From the cell containing the given text, extract its center point as [x, y] coordinate. 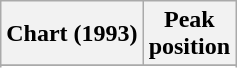
Peakposition [189, 34]
Chart (1993) [72, 34]
